Find where the given text appears and provide that cell's center as (x, y) coordinate. 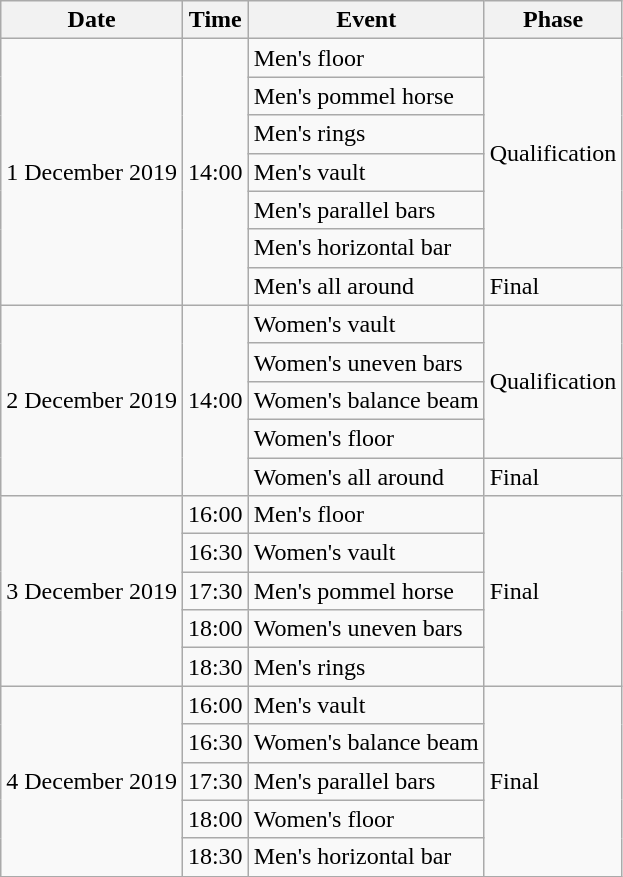
1 December 2019 (92, 172)
Phase (553, 20)
Event (366, 20)
2 December 2019 (92, 400)
Time (215, 20)
Date (92, 20)
Women's all around (366, 477)
3 December 2019 (92, 591)
4 December 2019 (92, 781)
Men's all around (366, 286)
